Provide the [x, y] coordinate of the cell's center where the given text is located.  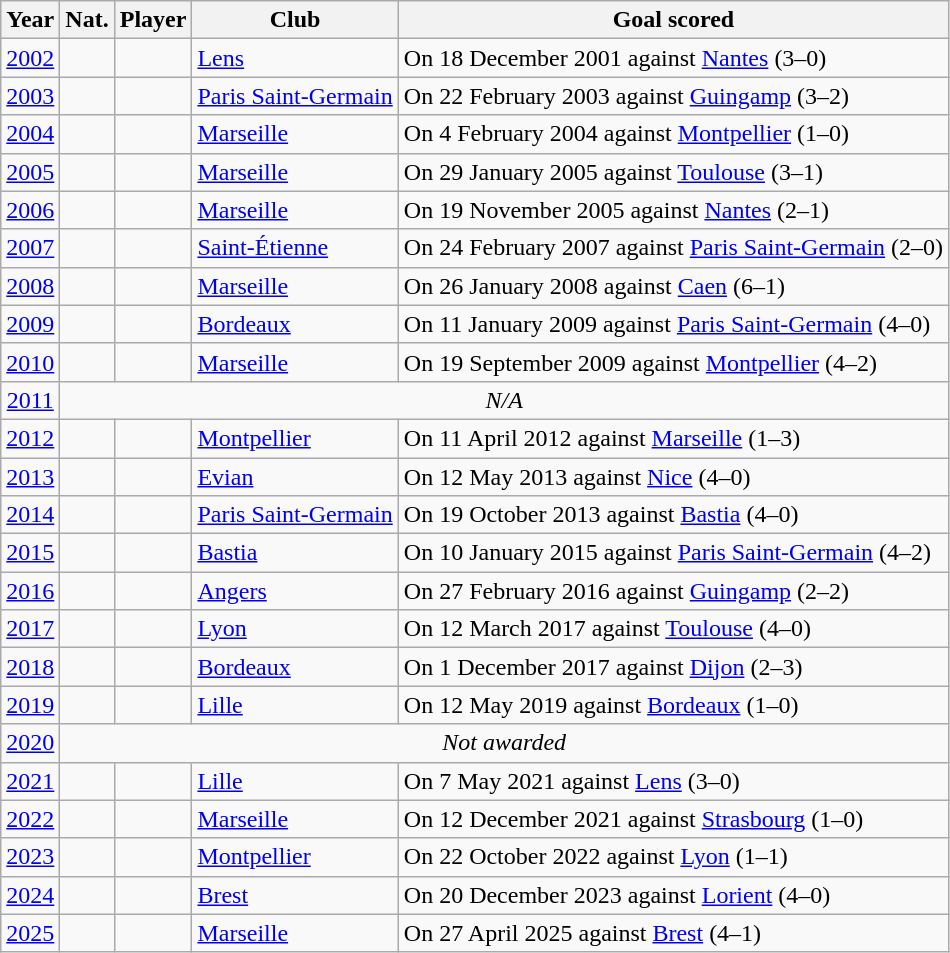
Lyon [295, 629]
Bastia [295, 553]
2003 [30, 96]
On 18 December 2001 against Nantes (3–0) [673, 58]
2004 [30, 134]
N/A [504, 400]
2010 [30, 362]
2011 [30, 400]
On 19 October 2013 against Bastia (4–0) [673, 515]
Goal scored [673, 20]
2018 [30, 667]
On 27 April 2025 against Brest (4–1) [673, 933]
2016 [30, 591]
Not awarded [504, 743]
On 19 November 2005 against Nantes (2–1) [673, 210]
On 26 January 2008 against Caen (6–1) [673, 286]
2006 [30, 210]
On 20 December 2023 against Lorient (4–0) [673, 895]
2020 [30, 743]
2008 [30, 286]
On 12 May 2013 against Nice (4–0) [673, 477]
On 1 December 2017 against Dijon (2–3) [673, 667]
On 7 May 2021 against Lens (3–0) [673, 781]
Nat. [87, 20]
On 11 April 2012 against Marseille (1–3) [673, 438]
On 12 March 2017 against Toulouse (4–0) [673, 629]
On 11 January 2009 against Paris Saint-Germain (4–0) [673, 324]
2024 [30, 895]
Player [153, 20]
On 19 September 2009 against Montpellier (4–2) [673, 362]
2023 [30, 857]
2015 [30, 553]
On 10 January 2015 against Paris Saint-Germain (4–2) [673, 553]
2025 [30, 933]
Angers [295, 591]
Club [295, 20]
Brest [295, 895]
On 29 January 2005 against Toulouse (3–1) [673, 172]
On 24 February 2007 against Paris Saint-Germain (2–0) [673, 248]
2012 [30, 438]
On 4 February 2004 against Montpellier (1–0) [673, 134]
2013 [30, 477]
2021 [30, 781]
On 22 February 2003 against Guingamp (3–2) [673, 96]
Saint-Étienne [295, 248]
Year [30, 20]
2009 [30, 324]
2002 [30, 58]
2014 [30, 515]
On 12 May 2019 against Bordeaux (1–0) [673, 705]
2005 [30, 172]
2022 [30, 819]
Lens [295, 58]
2007 [30, 248]
On 27 February 2016 against Guingamp (2–2) [673, 591]
On 22 October 2022 against Lyon (1–1) [673, 857]
On 12 December 2021 against Strasbourg (1–0) [673, 819]
2019 [30, 705]
Evian [295, 477]
2017 [30, 629]
